Capture the cell that displays the provided text and extract its [x, y] central coordinate. 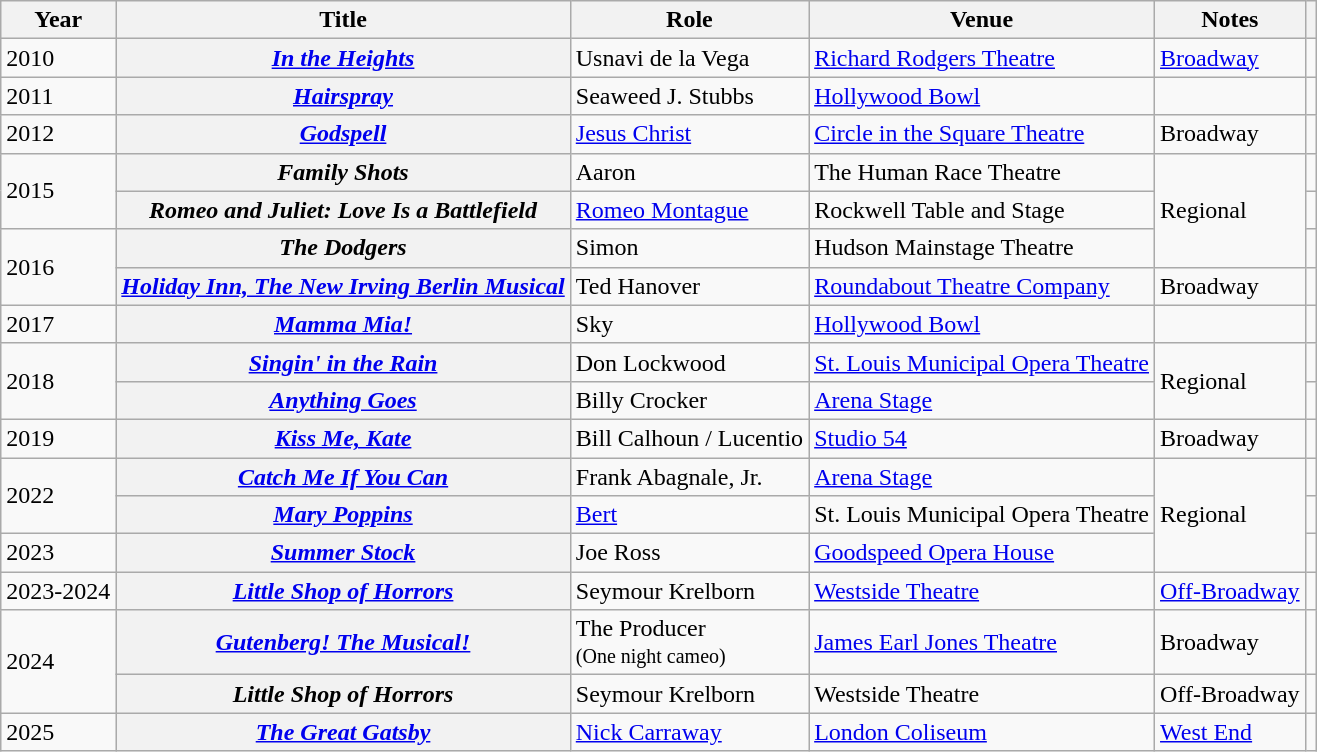
2023 [58, 553]
The Dodgers [343, 248]
Romeo Montague [689, 210]
West End [1230, 732]
Studio 54 [982, 438]
2011 [58, 96]
Bill Calhoun / Lucentio [689, 438]
Seaweed J. Stubbs [689, 96]
Mary Poppins [343, 515]
Richard Rodgers Theatre [982, 58]
Usnavi de la Vega [689, 58]
Goodspeed Opera House [982, 553]
2024 [58, 662]
Year [58, 20]
Simon [689, 248]
James Earl Jones Theatre [982, 642]
Jesus Christ [689, 134]
Venue [982, 20]
The Human Race Theatre [982, 172]
Role [689, 20]
Hairspray [343, 96]
Notes [1230, 20]
2015 [58, 191]
2010 [58, 58]
Mamma Mia! [343, 324]
Romeo and Juliet: Love Is a Battlefield [343, 210]
Anything Goes [343, 400]
Holiday Inn, The New Irving Berlin Musical [343, 286]
2019 [58, 438]
Nick Carraway [689, 732]
Joe Ross [689, 553]
Singin' in the Rain [343, 362]
2012 [58, 134]
Summer Stock [343, 553]
Aaron [689, 172]
In the Heights [343, 58]
Godspell [343, 134]
Frank Abagnale, Jr. [689, 477]
Title [343, 20]
2022 [58, 496]
Circle in the Square Theatre [982, 134]
2025 [58, 732]
2016 [58, 267]
Ted Hanover [689, 286]
2017 [58, 324]
2023-2024 [58, 591]
Roundabout Theatre Company [982, 286]
2018 [58, 381]
Catch Me If You Can [343, 477]
Don Lockwood [689, 362]
The Great Gatsby [343, 732]
Hudson Mainstage Theatre [982, 248]
Sky [689, 324]
Family Shots [343, 172]
The Producer(One night cameo) [689, 642]
Bert [689, 515]
Billy Crocker [689, 400]
Kiss Me, Kate [343, 438]
Rockwell Table and Stage [982, 210]
Gutenberg! The Musical! [343, 642]
London Coliseum [982, 732]
